Provide the [x, y] coordinate of the cell's center where the given text is located.  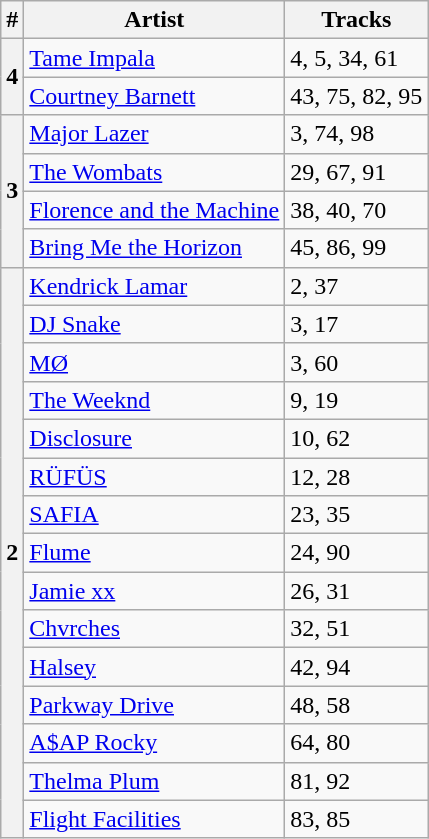
Disclosure [154, 438]
48, 58 [356, 705]
Flight Facilities [154, 819]
64, 80 [356, 743]
A$AP Rocky [154, 743]
Chvrches [154, 629]
Halsey [154, 667]
Bring Me the Horizon [154, 248]
29, 67, 91 [356, 172]
# [12, 20]
3, 60 [356, 362]
Tame Impala [154, 58]
Kendrick Lamar [154, 286]
3, 17 [356, 324]
4 [12, 77]
MØ [154, 362]
Flume [154, 553]
3, 74, 98 [356, 134]
Courtney Barnett [154, 96]
45, 86, 99 [356, 248]
Jamie xx [154, 591]
24, 90 [356, 553]
42, 94 [356, 667]
4, 5, 34, 61 [356, 58]
23, 35 [356, 515]
2, 37 [356, 286]
12, 28 [356, 477]
The Weeknd [154, 400]
9, 19 [356, 400]
Florence and the Machine [154, 210]
Parkway Drive [154, 705]
2 [12, 552]
Tracks [356, 20]
Artist [154, 20]
DJ Snake [154, 324]
81, 92 [356, 781]
32, 51 [356, 629]
The Wombats [154, 172]
Thelma Plum [154, 781]
43, 75, 82, 95 [356, 96]
3 [12, 191]
38, 40, 70 [356, 210]
RÜFÜS [154, 477]
83, 85 [356, 819]
Major Lazer [154, 134]
26, 31 [356, 591]
SAFIA [154, 515]
10, 62 [356, 438]
